Return [x, y] of the center of cell containing provided text 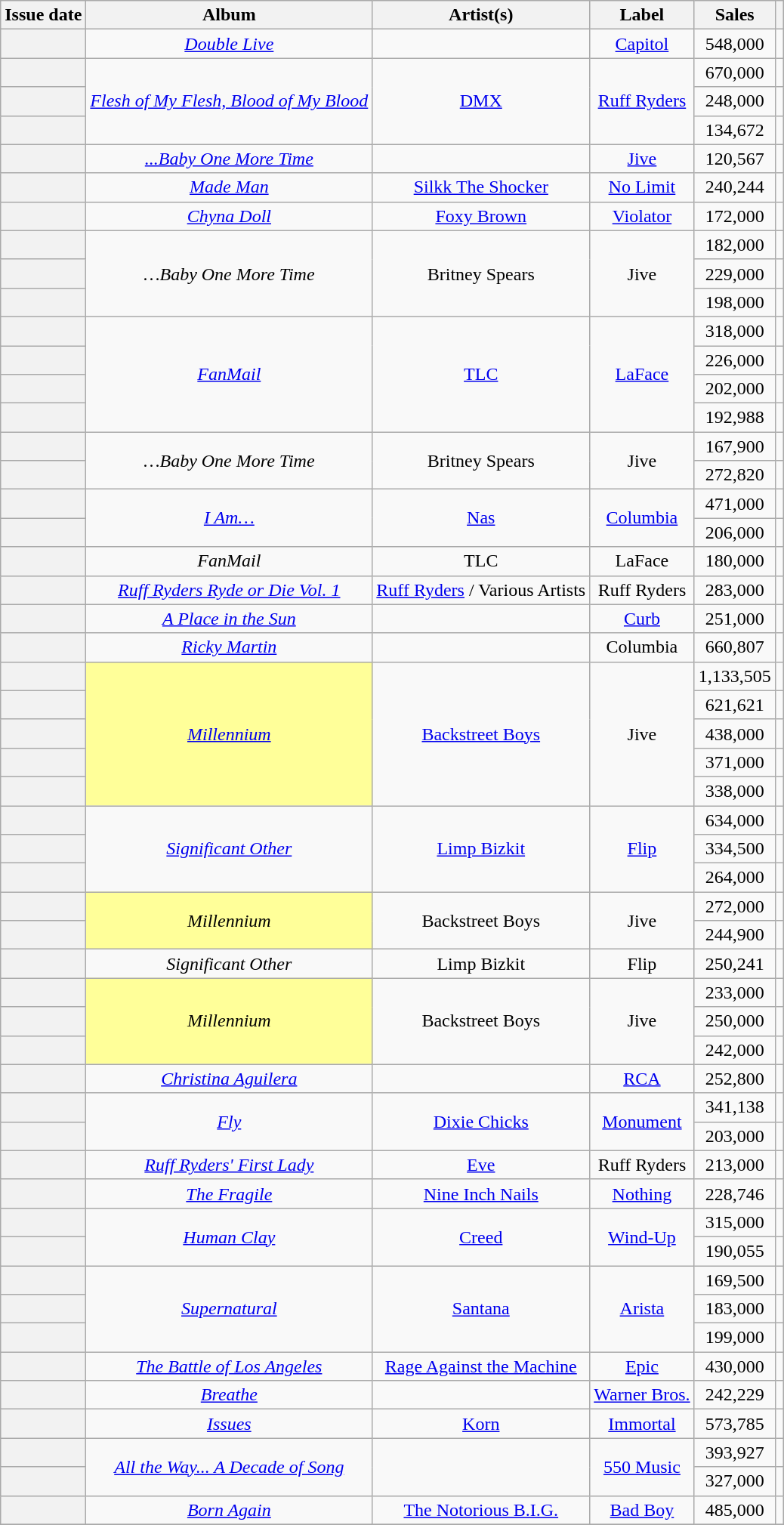
Creed [481, 1236]
438,000 [734, 733]
252,800 [734, 1079]
182,000 [734, 245]
The Fragile [230, 1193]
172,000 [734, 216]
Christina Aguilera [230, 1079]
242,000 [734, 1050]
Immortal [642, 1424]
621,621 [734, 705]
272,000 [734, 906]
Ruff Ryders' First Lady [230, 1165]
248,000 [734, 101]
134,672 [734, 130]
Eve [481, 1165]
Double Live [230, 44]
Dixie Chicks [481, 1122]
233,000 [734, 992]
Foxy Brown [481, 216]
190,055 [734, 1251]
240,244 [734, 187]
The Notorious B.I.G. [481, 1510]
...Baby One More Time [230, 159]
634,000 [734, 820]
1,133,505 [734, 676]
Korn [481, 1424]
660,807 [734, 647]
393,927 [734, 1452]
DMX [481, 101]
226,000 [734, 360]
341,138 [734, 1107]
283,000 [734, 590]
Silkk The Shocker [481, 187]
Rage Against the Machine [481, 1366]
206,000 [734, 533]
Violator [642, 216]
198,000 [734, 302]
Human Clay [230, 1236]
Nas [481, 518]
Bad Boy [642, 1510]
250,241 [734, 964]
167,900 [734, 446]
Born Again [230, 1510]
Warner Bros. [642, 1395]
242,229 [734, 1395]
Artist(s) [481, 15]
338,000 [734, 791]
Nothing [642, 1193]
180,000 [734, 561]
485,000 [734, 1510]
120,567 [734, 159]
I Am… [230, 518]
Made Man [230, 187]
203,000 [734, 1136]
430,000 [734, 1366]
318,000 [734, 331]
Flesh of My Flesh, Blood of My Blood [230, 101]
Label [642, 15]
Capitol [642, 44]
Breathe [230, 1395]
573,785 [734, 1424]
272,820 [734, 475]
Issues [230, 1424]
The Battle of Los Angeles [230, 1366]
A Place in the Sun [230, 619]
244,900 [734, 935]
Issue date [44, 15]
Curb [642, 619]
250,000 [734, 1021]
229,000 [734, 273]
315,000 [734, 1222]
251,000 [734, 619]
Album [230, 15]
228,746 [734, 1193]
264,000 [734, 878]
670,000 [734, 73]
Chyna Doll [230, 216]
No Limit [642, 187]
213,000 [734, 1165]
202,000 [734, 389]
Santana [481, 1309]
371,000 [734, 762]
Nine Inch Nails [481, 1193]
Ruff Ryders Ryde or Die Vol. 1 [230, 590]
327,000 [734, 1481]
192,988 [734, 418]
RCA [642, 1079]
Ricky Martin [230, 647]
Epic [642, 1366]
471,000 [734, 504]
183,000 [734, 1309]
Monument [642, 1122]
550 Music [642, 1467]
199,000 [734, 1338]
Arista [642, 1309]
All the Way... A Decade of Song [230, 1467]
Wind-Up [642, 1236]
334,500 [734, 849]
548,000 [734, 44]
Sales [734, 15]
Supernatural [230, 1309]
169,500 [734, 1280]
Ruff Ryders / Various Artists [481, 590]
Fly [230, 1122]
